Extract the [x, y] coordinate from the center of the cell holding the provided text.  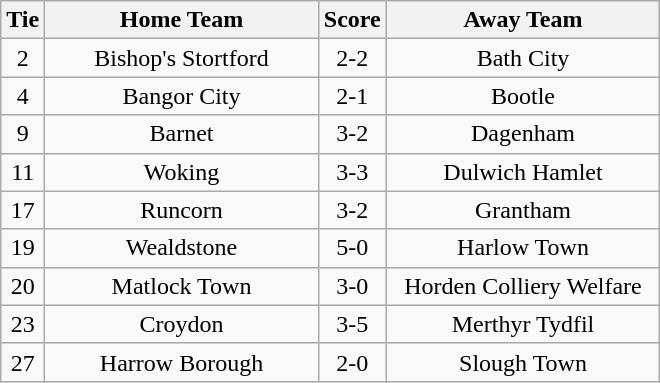
Bishop's Stortford [182, 58]
Tie [23, 20]
Dagenham [523, 134]
Barnet [182, 134]
5-0 [352, 248]
Harrow Borough [182, 362]
2-2 [352, 58]
Dulwich Hamlet [523, 172]
20 [23, 286]
Runcorn [182, 210]
Home Team [182, 20]
Bootle [523, 96]
Bangor City [182, 96]
2 [23, 58]
Grantham [523, 210]
Slough Town [523, 362]
2-0 [352, 362]
17 [23, 210]
19 [23, 248]
Horden Colliery Welfare [523, 286]
3-0 [352, 286]
Bath City [523, 58]
Wealdstone [182, 248]
27 [23, 362]
Croydon [182, 324]
2-1 [352, 96]
3-3 [352, 172]
Away Team [523, 20]
9 [23, 134]
11 [23, 172]
Merthyr Tydfil [523, 324]
Score [352, 20]
Woking [182, 172]
Matlock Town [182, 286]
23 [23, 324]
Harlow Town [523, 248]
3-5 [352, 324]
4 [23, 96]
